Return (x, y) of the center of cell containing provided text 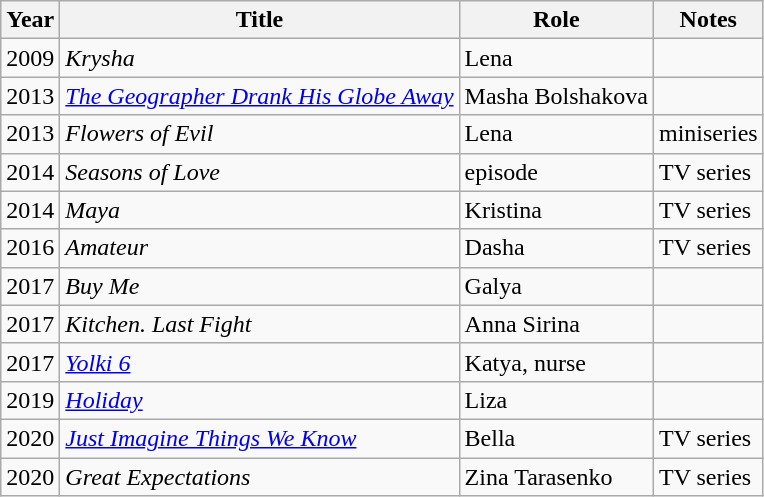
Flowers of Evil (260, 134)
episode (556, 172)
Krysha (260, 58)
2016 (30, 248)
Anna Sirina (556, 324)
Katya, nurse (556, 362)
2019 (30, 400)
Galya (556, 286)
Kitchen. Last Fight (260, 324)
miniseries (708, 134)
Yolki 6 (260, 362)
Year (30, 20)
Bella (556, 438)
Great Expectations (260, 477)
Dasha (556, 248)
Zina Tarasenko (556, 477)
Title (260, 20)
Kristina (556, 210)
Seasons of Love (260, 172)
2009 (30, 58)
Notes (708, 20)
Holiday (260, 400)
Role (556, 20)
Amateur (260, 248)
Masha Bolshakova (556, 96)
Maya (260, 210)
Buy Me (260, 286)
Liza (556, 400)
The Geographer Drank His Globe Away (260, 96)
Just Imagine Things We Know (260, 438)
